Pinpoint the cell where the given text exists, returning its (x, y) midpoint coordinate. 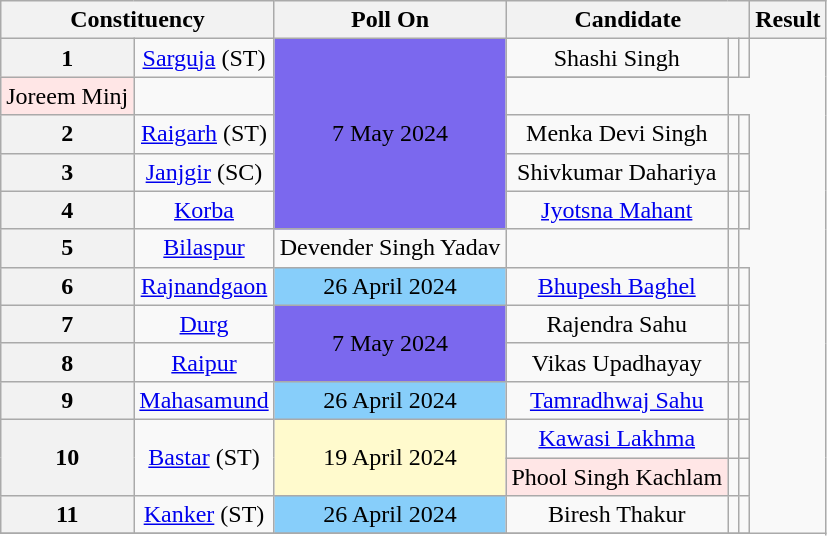
Mahasamund (204, 400)
8 (68, 362)
Durg (204, 324)
2 (68, 134)
Kanker (ST) (204, 515)
Shashi Singh (617, 58)
Candidate (628, 20)
Janjgir (SC) (204, 172)
1 (68, 58)
Constituency (138, 20)
Tamradhwaj Sahu (617, 400)
Bilaspur (204, 248)
9 (68, 400)
7 (68, 324)
Biresh Thakur (617, 515)
5 (68, 248)
Shivkumar Dahariya (617, 172)
Korba (204, 210)
Kawasi Lakhma (617, 438)
Joreem Minj (68, 96)
Raipur (204, 362)
Result (788, 20)
Phool Singh Kachlam (617, 477)
Rajnandgaon (204, 286)
Menka Devi Singh (617, 134)
3 (68, 172)
19 April 2024 (390, 457)
4 (68, 210)
Poll On (390, 20)
6 (68, 286)
10 (68, 457)
Bhupesh Baghel (617, 286)
Sarguja (ST) (204, 58)
Vikas Upadhayay (617, 362)
Jyotsna Mahant (617, 210)
Rajendra Sahu (617, 324)
Raigarh (ST) (204, 134)
Bastar (ST) (204, 457)
Devender Singh Yadav (390, 248)
11 (68, 515)
